Return (X, Y) of the center of cell containing provided text 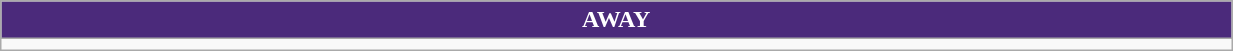
AWAY (616, 20)
